From the cell containing the given text, extract its center point as [x, y] coordinate. 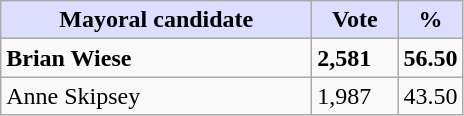
43.50 [430, 96]
Anne Skipsey [156, 96]
1,987 [355, 96]
2,581 [355, 58]
Mayoral candidate [156, 20]
% [430, 20]
Vote [355, 20]
56.50 [430, 58]
Brian Wiese [156, 58]
